Provide the (X, Y) coordinate of the cell's center where the given text is located.  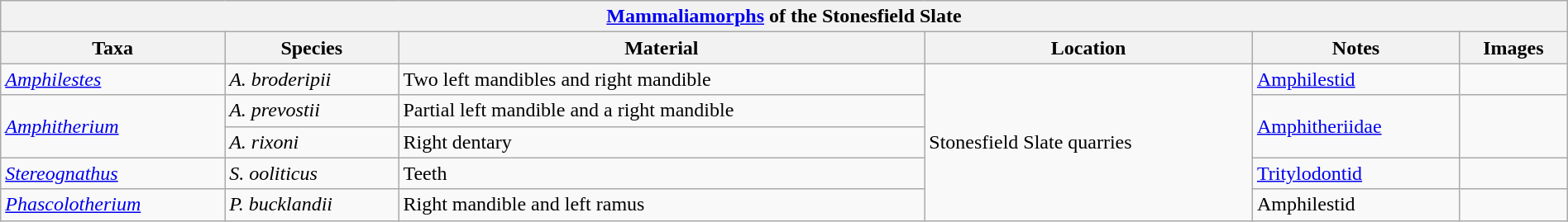
Mammaliamorphs of the Stonesfield Slate (784, 17)
A. broderipii (312, 79)
Stonesfield Slate quarries (1088, 142)
Amphilestes (112, 79)
Amphitheriidae (1355, 126)
Species (312, 48)
Location (1088, 48)
Amphitherium (112, 126)
Tritylodontid (1355, 173)
S. ooliticus (312, 173)
Right dentary (662, 142)
A. rixoni (312, 142)
Right mandible and left ramus (662, 205)
Notes (1355, 48)
Phascolotherium (112, 205)
Taxa (112, 48)
A. prevostii (312, 111)
P. bucklandii (312, 205)
Images (1513, 48)
Stereognathus (112, 173)
Two left mandibles and right mandible (662, 79)
Material (662, 48)
Partial left mandible and a right mandible (662, 111)
Teeth (662, 173)
